Provide the (X, Y) coordinate of the cell's center where the given text is located.  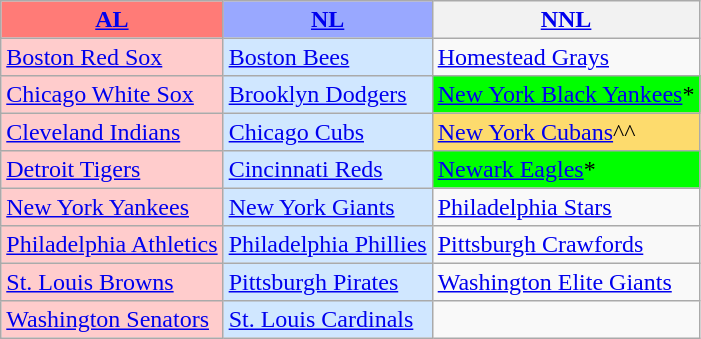
NNL (566, 20)
AL (112, 20)
New York Cubans^^ (566, 132)
St. Louis Browns (112, 282)
Homestead Grays (566, 56)
New York Black Yankees* (566, 94)
New York Giants (328, 206)
Pittsburgh Crawfords (566, 244)
New York Yankees (112, 206)
Philadelphia Phillies (328, 244)
Cleveland Indians (112, 132)
Philadelphia Stars (566, 206)
Cincinnati Reds (328, 170)
Chicago White Sox (112, 94)
NL (328, 20)
Chicago Cubs (328, 132)
Philadelphia Athletics (112, 244)
Boston Red Sox (112, 56)
Pittsburgh Pirates (328, 282)
Detroit Tigers (112, 170)
Newark Eagles* (566, 170)
Brooklyn Dodgers (328, 94)
Boston Bees (328, 56)
Washington Elite Giants (566, 282)
Washington Senators (112, 318)
St. Louis Cardinals (328, 318)
